Extract the [x, y] coordinate from the center of the cell holding the provided text.  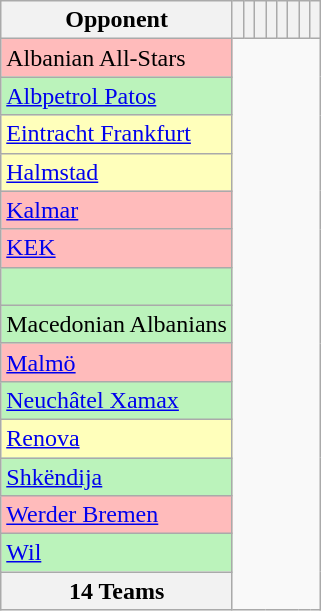
Macedonian Albanians [117, 324]
Wil [117, 553]
14 Teams [117, 591]
Opponent [117, 20]
Werder Bremen [117, 515]
Albpetrol Patos [117, 96]
Halmstad [117, 172]
Neuchâtel Xamax [117, 400]
KEK [117, 248]
Renova [117, 438]
Malmö [117, 362]
Eintracht Frankfurt [117, 134]
Shkëndija [117, 477]
Albanian All-Stars [117, 58]
Kalmar [117, 210]
